From the cell containing the given text, extract its center point as [x, y] coordinate. 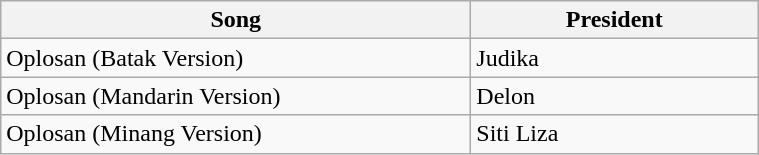
Delon [614, 96]
Song [236, 20]
Judika [614, 58]
Oplosan (Minang Version) [236, 134]
President [614, 20]
Oplosan (Batak Version) [236, 58]
Oplosan (Mandarin Version) [236, 96]
Siti Liza [614, 134]
